Scan for the cell matching the given text and deliver its [x, y] coordinate at center. 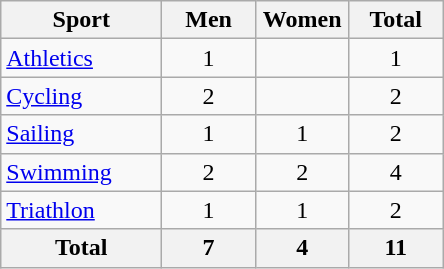
Sailing [82, 134]
Sport [82, 20]
Athletics [82, 58]
Men [209, 20]
Triathlon [82, 210]
Swimming [82, 172]
Women [302, 20]
11 [396, 248]
7 [209, 248]
Cycling [82, 96]
